Return [x, y] of the center of cell containing provided text 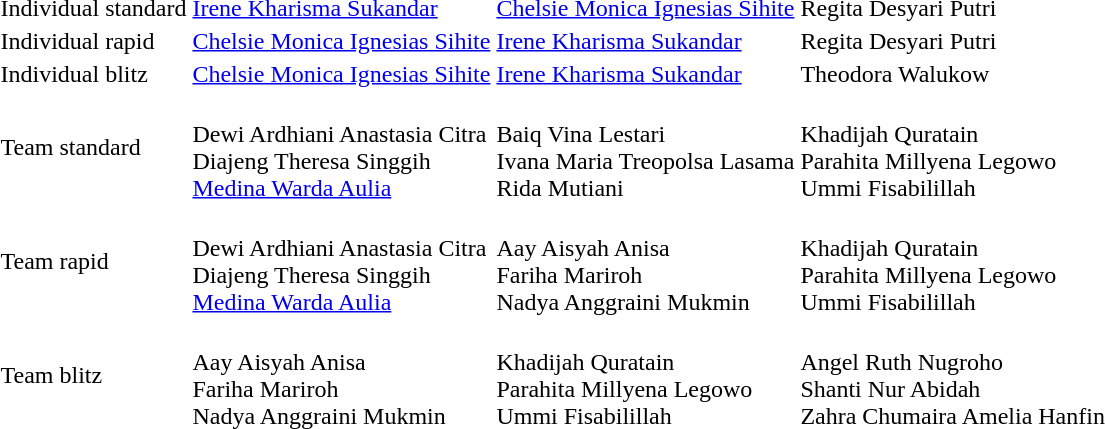
Baiq Vina LestariIvana Maria Treopolsa LasamaRida Mutiani [646, 148]
Aay Aisyah AnisaFariha MarirohNadya Anggraini Mukmin [646, 262]
